Return the [x, y] coordinate for the center point of the cell that contains the specified text.  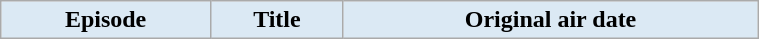
Episode [106, 20]
Original air date [550, 20]
Title [276, 20]
